Search for the cell housing the specified text and yield its (X, Y) center coordinate. 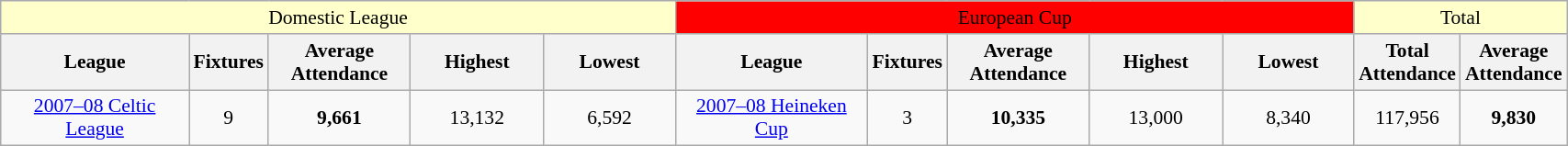
3 (907, 118)
13,132 (478, 118)
2007–08 Heineken Cup (772, 118)
117,956 (1407, 118)
Domestic League (338, 17)
6,592 (610, 118)
9,661 (340, 118)
2007–08 Celtic League (96, 118)
9 (229, 118)
8,340 (1289, 118)
Total (1461, 17)
European Cup (1014, 17)
13,000 (1156, 118)
10,335 (1018, 118)
9,830 (1514, 118)
Total Attendance (1407, 62)
